Detect which cell encompasses the target text, then output its (X, Y) center coordinate. 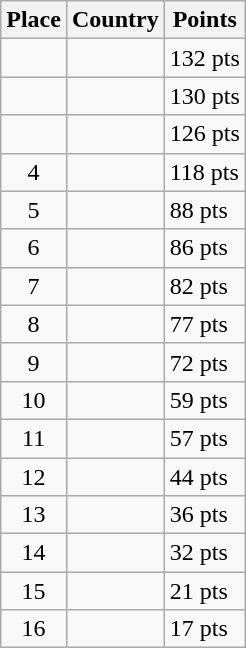
11 (34, 438)
126 pts (204, 134)
44 pts (204, 477)
Points (204, 20)
14 (34, 553)
36 pts (204, 515)
9 (34, 362)
Country (115, 20)
10 (34, 400)
82 pts (204, 286)
130 pts (204, 96)
16 (34, 629)
4 (34, 172)
21 pts (204, 591)
77 pts (204, 324)
88 pts (204, 210)
13 (34, 515)
57 pts (204, 438)
17 pts (204, 629)
12 (34, 477)
15 (34, 591)
7 (34, 286)
32 pts (204, 553)
118 pts (204, 172)
132 pts (204, 58)
Place (34, 20)
5 (34, 210)
72 pts (204, 362)
6 (34, 248)
86 pts (204, 248)
8 (34, 324)
59 pts (204, 400)
